Locate the cell with the specified text and output its (X, Y) center coordinate. 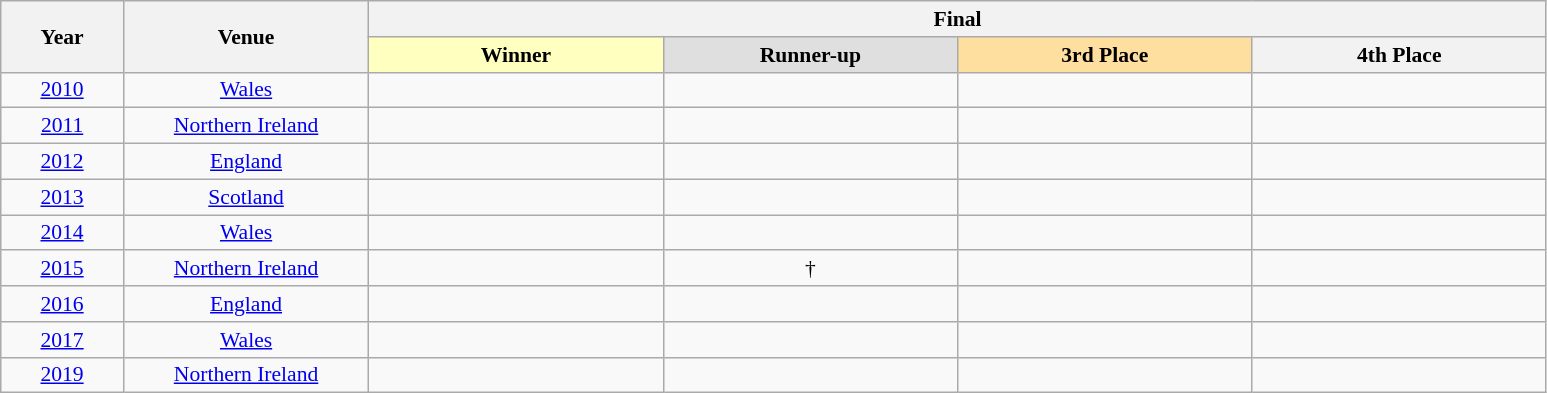
3rd Place (1105, 55)
2019 (62, 375)
2011 (62, 126)
Venue (246, 36)
Runner-up (810, 55)
2016 (62, 304)
2014 (62, 233)
2012 (62, 162)
2010 (62, 90)
Winner (516, 55)
Final (958, 19)
Scotland (246, 197)
2015 (62, 269)
Year (62, 36)
† (810, 269)
2013 (62, 197)
4th Place (1399, 55)
2017 (62, 340)
